For the text-containing cell, return its midpoint in (x, y) coordinate format. 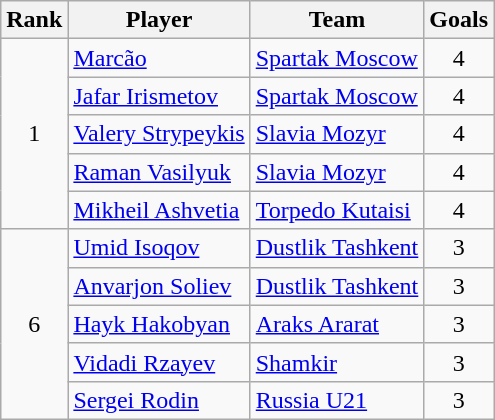
Anvarjon Soliev (159, 286)
Hayk Hakobyan (159, 324)
Araks Ararat (337, 324)
Russia U21 (337, 400)
Goals (459, 20)
Raman Vasilyuk (159, 172)
Vidadi Rzayev (159, 362)
Team (337, 20)
Shamkir (337, 362)
1 (34, 134)
Torpedo Kutaisi (337, 210)
Sergei Rodin (159, 400)
Valery Strypeykis (159, 134)
Player (159, 20)
Marcão (159, 58)
Rank (34, 20)
Jafar Irismetov (159, 96)
Mikheil Ashvetia (159, 210)
Umid Isoqov (159, 248)
6 (34, 324)
